Extract the [x, y] coordinate from the center of the cell holding the provided text.  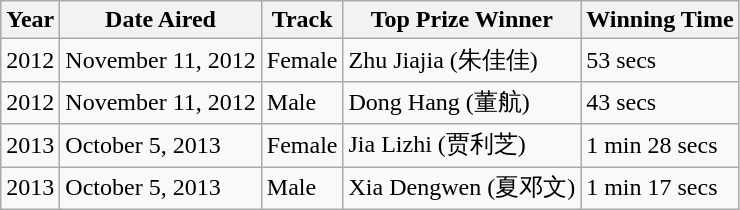
1 min 17 secs [660, 188]
1 min 28 secs [660, 146]
Zhu Jiajia (朱佳佳) [462, 60]
Dong Hang (董航) [462, 102]
Year [30, 20]
43 secs [660, 102]
Winning Time [660, 20]
Top Prize Winner [462, 20]
Date Aired [160, 20]
Xia Dengwen (夏邓文) [462, 188]
53 secs [660, 60]
Jia Lizhi (贾利芝) [462, 146]
Track [302, 20]
